Capture the cell that displays the provided text and extract its [X, Y] central coordinate. 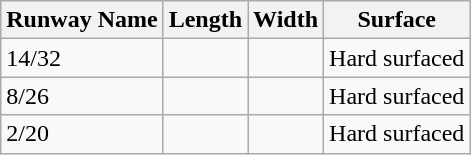
8/26 [82, 96]
Width [286, 20]
2/20 [82, 134]
14/32 [82, 58]
Surface [397, 20]
Runway Name [82, 20]
Length [205, 20]
